Locate the cell with the specified text and output its [X, Y] center coordinate. 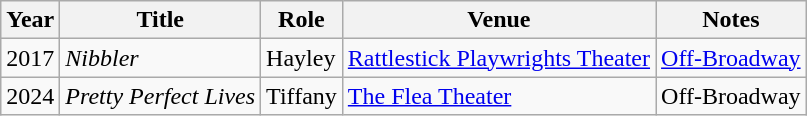
Pretty Perfect Lives [160, 96]
Nibbler [160, 58]
Rattlestick Playwrights Theater [498, 58]
Hayley [302, 58]
Role [302, 20]
Year [30, 20]
2017 [30, 58]
Notes [732, 20]
2024 [30, 96]
Venue [498, 20]
The Flea Theater [498, 96]
Title [160, 20]
Tiffany [302, 96]
